For the text-containing cell, return its midpoint in (x, y) coordinate format. 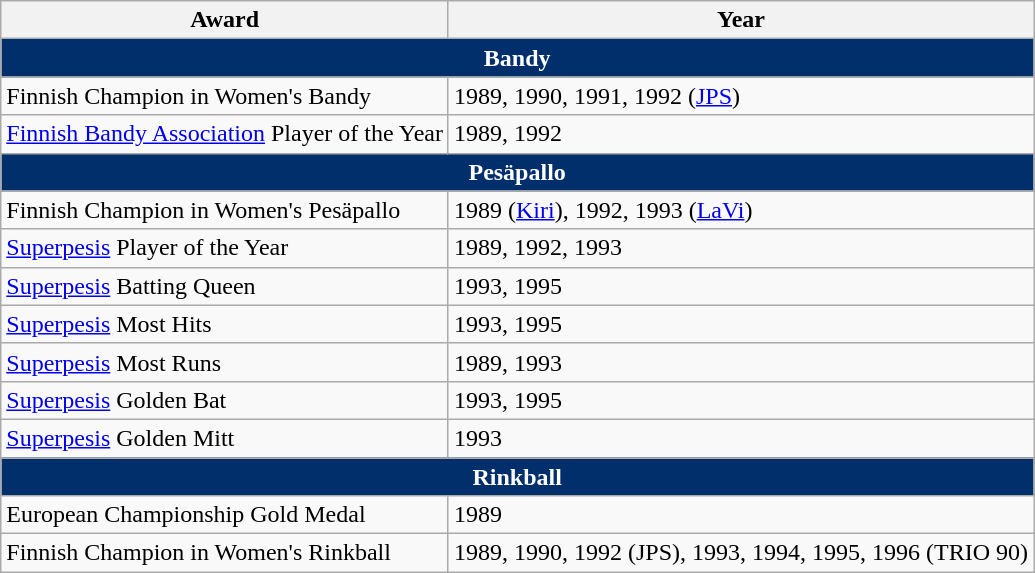
Superpesis Golden Bat (225, 400)
Award (225, 20)
Pesäpallo (518, 172)
1989, 1992 (740, 134)
Superpesis Batting Queen (225, 286)
Finnish Champion in Women's Rinkball (225, 553)
1989, 1993 (740, 362)
Superpesis Most Hits (225, 324)
1989, 1990, 1992 (JPS), 1993, 1994, 1995, 1996 (TRIO 90) (740, 553)
Superpesis Golden Mitt (225, 438)
1989 (740, 515)
1989 (Kiri), 1992, 1993 (LaVi) (740, 210)
Superpesis Player of the Year (225, 248)
1989, 1990, 1991, 1992 (JPS) (740, 96)
1993 (740, 438)
Year (740, 20)
European Championship Gold Medal (225, 515)
Finnish Champion in Women's Bandy (225, 96)
Finnish Champion in Women's Pesäpallo (225, 210)
Superpesis Most Runs (225, 362)
Finnish Bandy Association Player of the Year (225, 134)
1989, 1992, 1993 (740, 248)
Bandy (518, 58)
Rinkball (518, 477)
